For the text-containing cell, return its midpoint in (x, y) coordinate format. 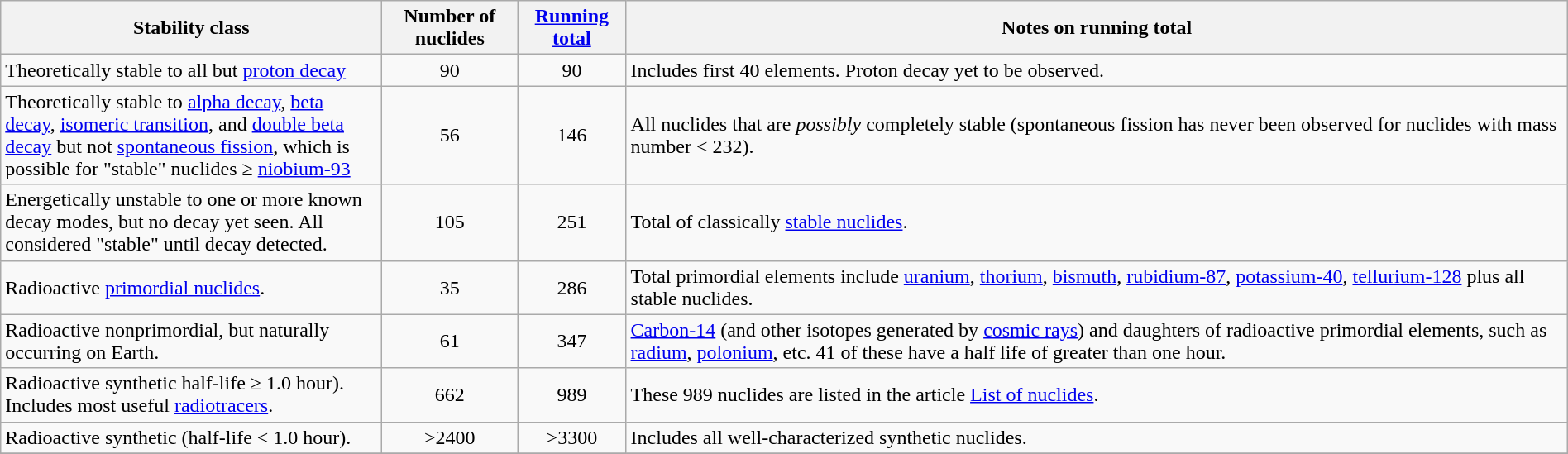
Includes all well-characterized synthetic nuclides. (1097, 437)
Theoretically stable to all but proton decay (192, 70)
105 (450, 222)
Radioactive synthetic (half-life < 1.0 hour). (192, 437)
Notes on running total (1097, 28)
Number of nuclides (450, 28)
61 (450, 341)
Radioactive primordial nuclides. (192, 288)
662 (450, 395)
35 (450, 288)
286 (572, 288)
Total of classically stable nuclides. (1097, 222)
989 (572, 395)
Energetically unstable to one or more known decay modes, but no decay yet seen. All considered "stable" until decay detected. (192, 222)
Includes first 40 elements. Proton decay yet to be observed. (1097, 70)
All nuclides that are possibly completely stable (spontaneous fission has never been observed for nuclides with mass number < 232). (1097, 136)
Radioactive synthetic half-life ≥ 1.0 hour). Includes most useful radiotracers. (192, 395)
251 (572, 222)
Stability class (192, 28)
>3300 (572, 437)
347 (572, 341)
Radioactive nonprimordial, but naturally occurring on Earth. (192, 341)
146 (572, 136)
56 (450, 136)
Total primordial elements include uranium, thorium, bismuth, rubidium-87, potassium-40, tellurium-128 plus all stable nuclides. (1097, 288)
These 989 nuclides are listed in the article List of nuclides. (1097, 395)
Running total (572, 28)
>2400 (450, 437)
